Pinpoint the cell where the given text exists, returning its (x, y) midpoint coordinate. 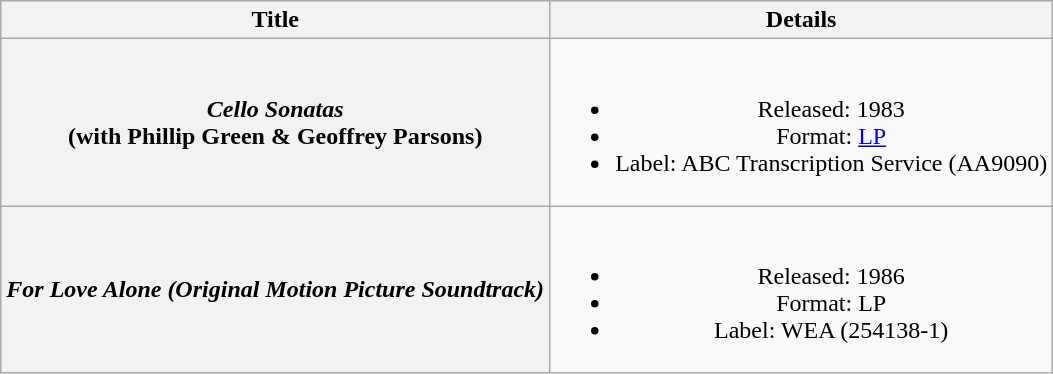
Released: 1983Format: LPLabel: ABC Transcription Service (AA9090) (802, 122)
Cello Sonatas (with Phillip Green & Geoffrey Parsons) (276, 122)
For Love Alone (Original Motion Picture Soundtrack) (276, 290)
Released: 1986Format: LPLabel: WEA (254138-1) (802, 290)
Details (802, 20)
Title (276, 20)
